Return [X, Y] of the center of cell containing provided text 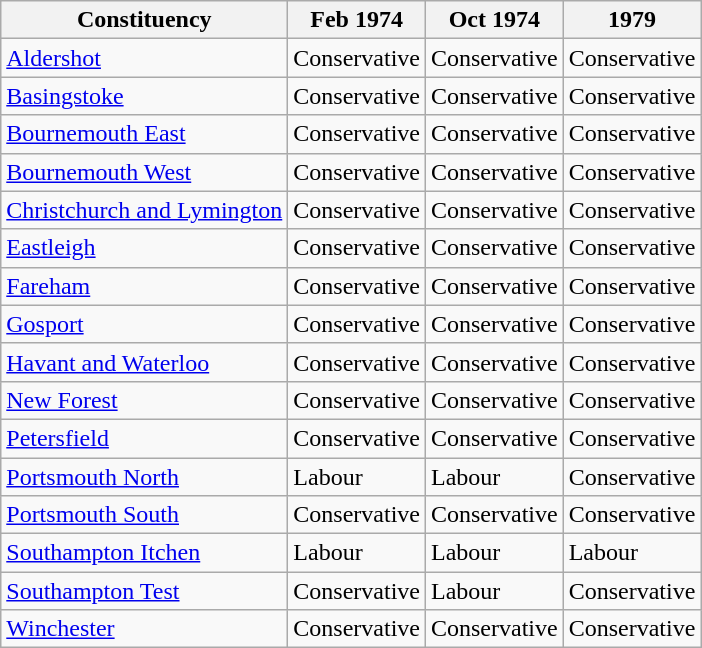
Feb 1974 [357, 20]
Havant and Waterloo [144, 362]
1979 [632, 20]
Aldershot [144, 58]
Portsmouth South [144, 515]
Winchester [144, 629]
New Forest [144, 400]
Portsmouth North [144, 477]
Bournemouth West [144, 172]
Petersfield [144, 438]
Fareham [144, 286]
Christchurch and Lymington [144, 210]
Southampton Itchen [144, 553]
Basingstoke [144, 96]
Bournemouth East [144, 134]
Gosport [144, 324]
Eastleigh [144, 248]
Southampton Test [144, 591]
Constituency [144, 20]
Oct 1974 [494, 20]
